Locate the cell with the specified text and output its (X, Y) center coordinate. 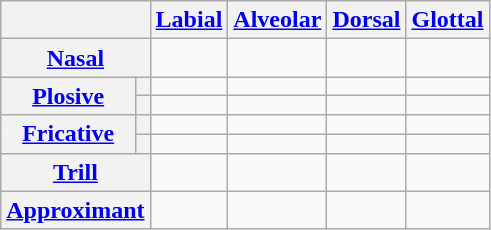
Approximant (76, 210)
Labial (189, 20)
Nasal (76, 58)
Trill (76, 172)
Plosive (68, 96)
Alveolar (278, 20)
Dorsal (366, 20)
Fricative (68, 134)
Glottal (448, 20)
